Output the (X, Y) coordinate of the center of the cell containing the given text.  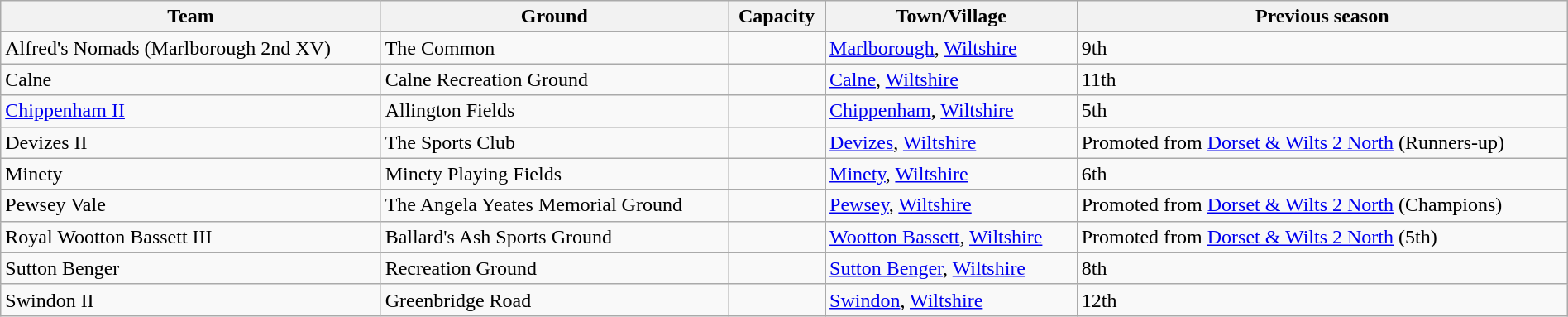
Devizes II (190, 142)
Minety (190, 174)
Wootton Bassett, Wiltshire (951, 237)
12th (1322, 300)
Pewsey, Wiltshire (951, 205)
The Common (554, 48)
8th (1322, 268)
5th (1322, 111)
The Angela Yeates Memorial Ground (554, 205)
Promoted from Dorset & Wilts 2 North (Champions) (1322, 205)
Team (190, 17)
Chippenham II (190, 111)
Promoted from Dorset & Wilts 2 North (5th) (1322, 237)
Royal Wootton Bassett III (190, 237)
Greenbridge Road (554, 300)
Minety Playing Fields (554, 174)
Chippenham, Wiltshire (951, 111)
Swindon II (190, 300)
6th (1322, 174)
Pewsey Vale (190, 205)
Ground (554, 17)
Sutton Benger (190, 268)
Minety, Wiltshire (951, 174)
Recreation Ground (554, 268)
9th (1322, 48)
Ballard's Ash Sports Ground (554, 237)
Promoted from Dorset & Wilts 2 North (Runners-up) (1322, 142)
Calne, Wiltshire (951, 79)
Marlborough, Wiltshire (951, 48)
Town/Village (951, 17)
Calne Recreation Ground (554, 79)
11th (1322, 79)
Devizes, Wiltshire (951, 142)
Allington Fields (554, 111)
Swindon, Wiltshire (951, 300)
Calne (190, 79)
Capacity (777, 17)
Previous season (1322, 17)
Sutton Benger, Wiltshire (951, 268)
The Sports Club (554, 142)
Alfred's Nomads (Marlborough 2nd XV) (190, 48)
